Extract the [x, y] coordinate from the center of the cell holding the provided text.  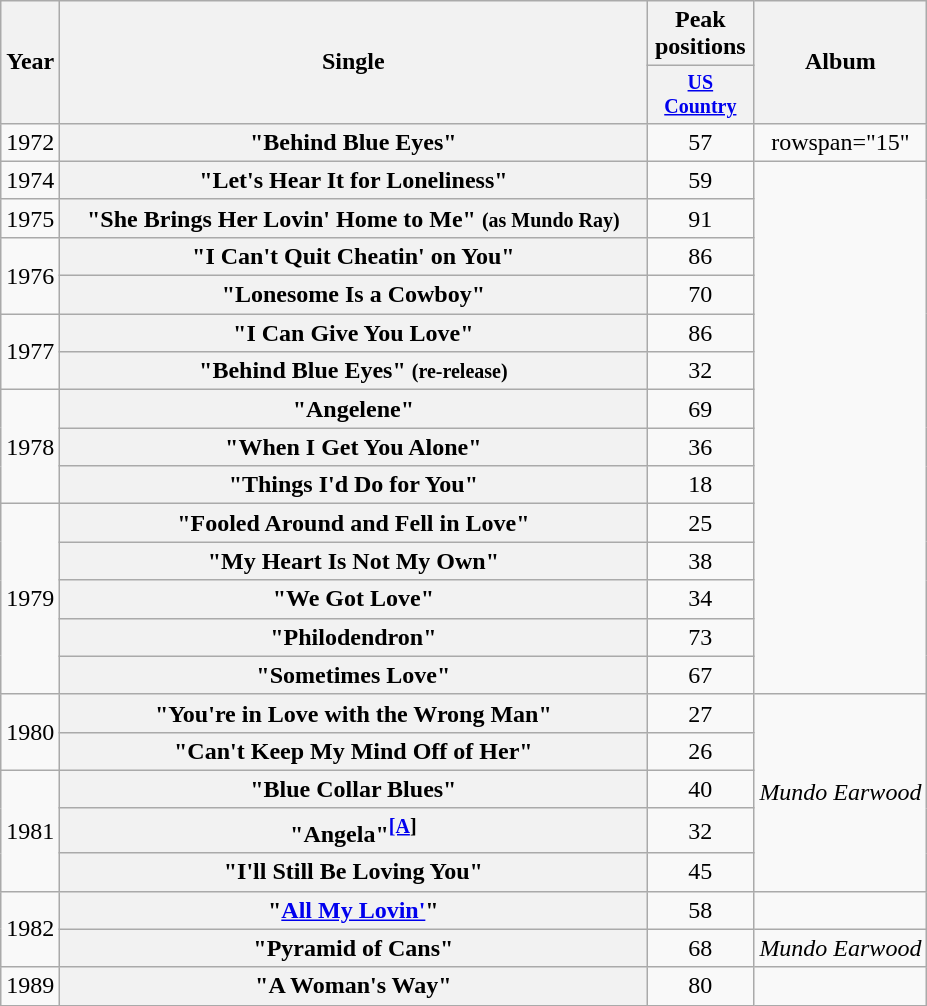
"Angela"[A] [354, 830]
1978 [30, 447]
"All My Lovin'" [354, 910]
27 [700, 713]
"Pyramid of Cans" [354, 948]
1981 [30, 830]
69 [700, 409]
26 [700, 751]
1979 [30, 599]
"Behind Blue Eyes" [354, 142]
Album [840, 62]
"Can't Keep My Mind Off of Her" [354, 751]
"We Got Love" [354, 599]
1976 [30, 275]
1989 [30, 986]
"Let's Hear It for Loneliness" [354, 180]
"You're in Love with the Wrong Man" [354, 713]
73 [700, 637]
Peak positions [700, 34]
"Angelene" [354, 409]
1982 [30, 929]
59 [700, 180]
38 [700, 561]
36 [700, 447]
"Lonesome Is a Cowboy" [354, 295]
67 [700, 675]
Single [354, 62]
"I Can't Quit Cheatin' on You" [354, 256]
"Sometimes Love" [354, 675]
1980 [30, 732]
80 [700, 986]
"A Woman's Way" [354, 986]
1977 [30, 352]
"Fooled Around and Fell in Love" [354, 523]
1972 [30, 142]
rowspan="15" [840, 142]
Year [30, 62]
40 [700, 789]
"My Heart Is Not My Own" [354, 561]
91 [700, 218]
1975 [30, 218]
"I'll Still Be Loving You" [354, 872]
"When I Get You Alone" [354, 447]
1974 [30, 180]
45 [700, 872]
"Philodendron" [354, 637]
"Blue Collar Blues" [354, 789]
57 [700, 142]
68 [700, 948]
25 [700, 523]
58 [700, 910]
"She Brings Her Lovin' Home to Me" (as Mundo Ray) [354, 218]
"Things I'd Do for You" [354, 485]
"I Can Give You Love" [354, 333]
"Behind Blue Eyes" (re-release) [354, 371]
70 [700, 295]
18 [700, 485]
34 [700, 599]
US Country [700, 94]
